For the text-containing cell, return its midpoint in (x, y) coordinate format. 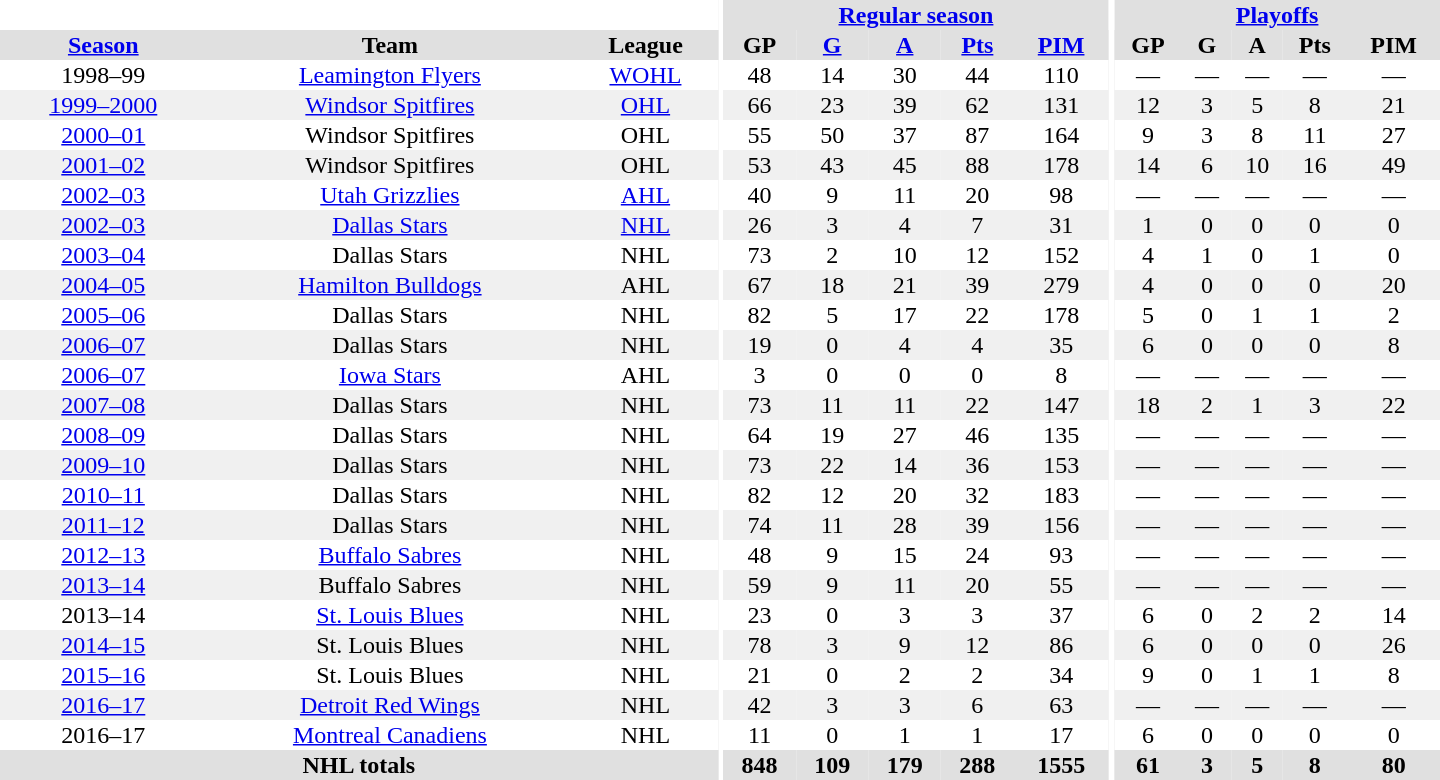
2012–13 (104, 555)
30 (904, 75)
848 (760, 765)
49 (1394, 165)
Regular season (916, 15)
32 (978, 495)
288 (978, 765)
164 (1062, 135)
59 (760, 585)
153 (1062, 465)
31 (1062, 225)
Team (390, 45)
98 (1062, 195)
183 (1062, 495)
67 (760, 285)
Leamington Flyers (390, 75)
279 (1062, 285)
93 (1062, 555)
35 (1062, 345)
131 (1062, 105)
2000–01 (104, 135)
156 (1062, 525)
179 (904, 765)
2014–15 (104, 645)
Iowa Stars (390, 375)
Montreal Canadiens (390, 735)
152 (1062, 255)
74 (760, 525)
61 (1148, 765)
28 (904, 525)
Season (104, 45)
42 (760, 705)
2003–04 (104, 255)
2001–02 (104, 165)
Utah Grizzlies (390, 195)
League (646, 45)
78 (760, 645)
15 (904, 555)
WOHL (646, 75)
40 (760, 195)
147 (1062, 405)
62 (978, 105)
45 (904, 165)
86 (1062, 645)
135 (1062, 435)
88 (978, 165)
1999–2000 (104, 105)
2005–06 (104, 315)
Detroit Red Wings (390, 705)
44 (978, 75)
50 (832, 135)
2009–10 (104, 465)
2010–11 (104, 495)
2011–12 (104, 525)
Playoffs (1277, 15)
80 (1394, 765)
66 (760, 105)
43 (832, 165)
109 (832, 765)
46 (978, 435)
110 (1062, 75)
2004–05 (104, 285)
36 (978, 465)
24 (978, 555)
NHL totals (359, 765)
63 (1062, 705)
2007–08 (104, 405)
1555 (1062, 765)
2008–09 (104, 435)
16 (1314, 165)
64 (760, 435)
2015–16 (104, 675)
Hamilton Bulldogs (390, 285)
87 (978, 135)
34 (1062, 675)
53 (760, 165)
1998–99 (104, 75)
7 (978, 225)
